Pinpoint the cell where the given text exists, returning its [X, Y] midpoint coordinate. 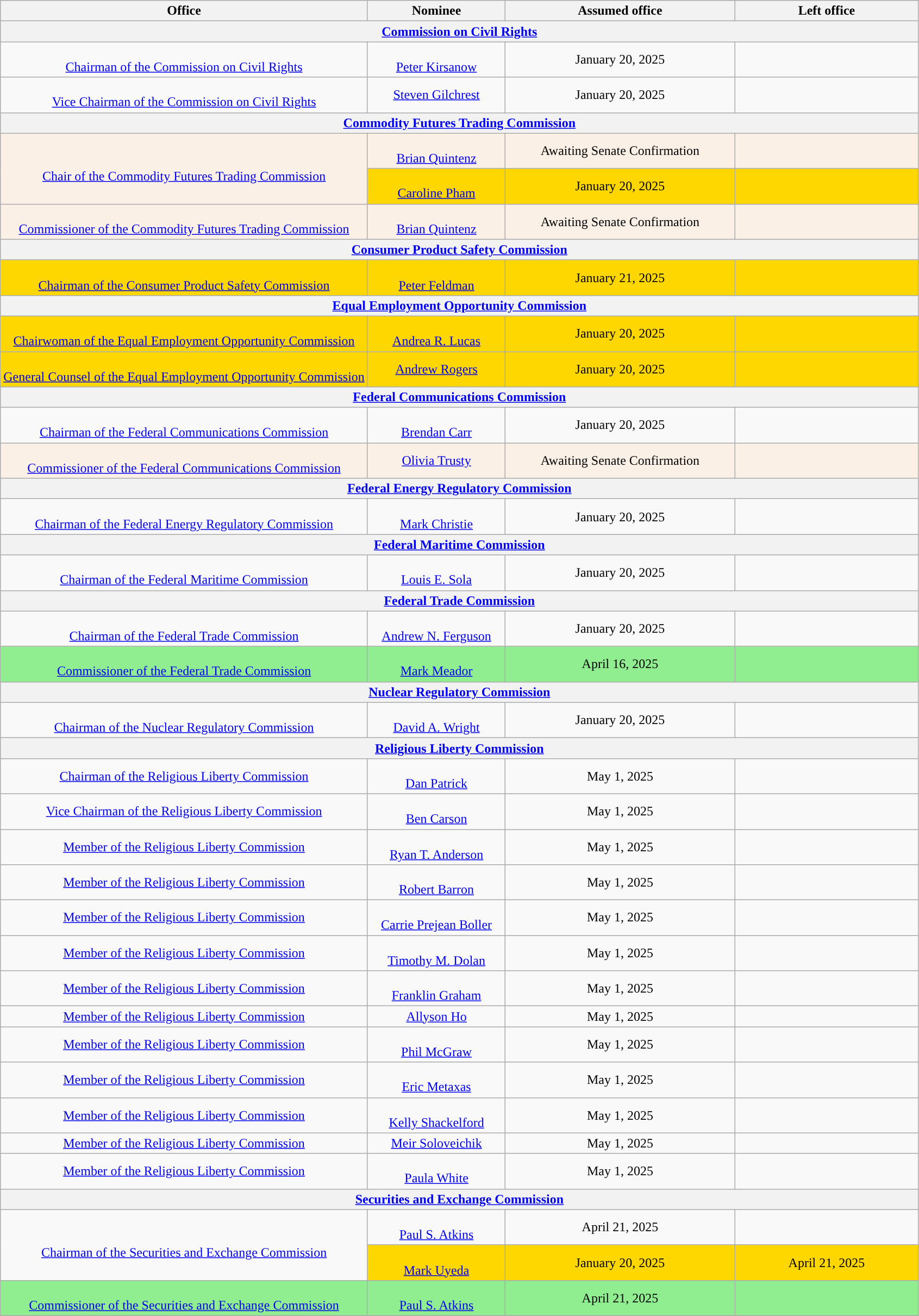
Chairman of the Federal Energy Regulatory Commission [184, 516]
General Counsel of the Equal Employment Opportunity Commission [184, 369]
Chairwoman of the Equal Employment Opportunity Commission [184, 334]
Ryan T. Anderson [436, 847]
Chairman of the Federal Maritime Commission [184, 573]
Consumer Product Safety Commission [460, 250]
Kelly Shackelford [436, 1115]
Equal Employment Opportunity Commission [460, 305]
Federal Maritime Commission [460, 545]
Caroline Pham [436, 186]
Commissioner of the Commodity Futures Trading Commission [184, 222]
Mark Meador [436, 664]
Louis E. Sola [436, 573]
January 21, 2025 [620, 277]
Phil McGraw [436, 1045]
Chairman of the Commission on Civil Rights [184, 60]
Commission on Civil Rights [460, 32]
Brendan Carr [436, 425]
Left office [827, 11]
Carrie Prejean Boller [436, 918]
Mark Christie [436, 516]
Andrew Rogers [436, 369]
Chairman of the Securities and Exchange Commission [184, 1245]
Federal Communications Commission [460, 397]
Nuclear Regulatory Commission [460, 692]
Andrea R. Lucas [436, 334]
Chairman of the Federal Trade Commission [184, 628]
Meir Soloveichik [436, 1143]
Franklin Graham [436, 988]
Chairman of the Federal Communications Commission [184, 425]
April 16, 2025 [620, 664]
Chairman of the Nuclear Regulatory Commission [184, 720]
Dan Patrick [436, 776]
Commissioner of the Securities and Exchange Commission [184, 1298]
Chairman of the Consumer Product Safety Commission [184, 277]
Federal Trade Commission [460, 601]
Paula White [436, 1171]
Peter Feldman [436, 277]
Commissioner of the Federal Communications Commission [184, 461]
Olivia Trusty [436, 461]
Office [184, 11]
Federal Energy Regulatory Commission [460, 489]
Commissioner of the Federal Trade Commission [184, 664]
Timothy M. Dolan [436, 953]
Allyson Ho [436, 1016]
Andrew N. Ferguson [436, 628]
Robert Barron [436, 883]
Chair of the Commodity Futures Trading Commission [184, 169]
Ben Carson [436, 811]
Steven Gilchrest [436, 95]
Securities and Exchange Commission [460, 1199]
Chairman of the Religious Liberty Commission [184, 776]
Peter Kirsanow [436, 60]
Vice Chairman of the Religious Liberty Commission [184, 811]
Commodity Futures Trading Commission [460, 123]
Eric Metaxas [436, 1080]
Vice Chairman of the Commission on Civil Rights [184, 95]
David A. Wright [436, 720]
Religious Liberty Commission [460, 748]
Nominee [436, 11]
Assumed office [620, 11]
Mark Uyeda [436, 1262]
